Locate the cell with the specified text and output its (X, Y) center coordinate. 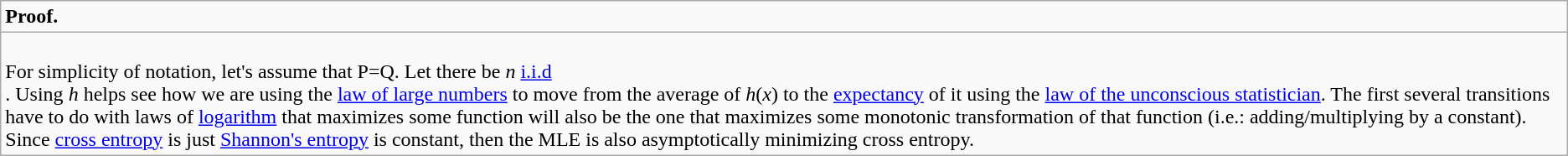
Proof. (784, 17)
